Find where the given text appears and provide that cell's center as [x, y] coordinate. 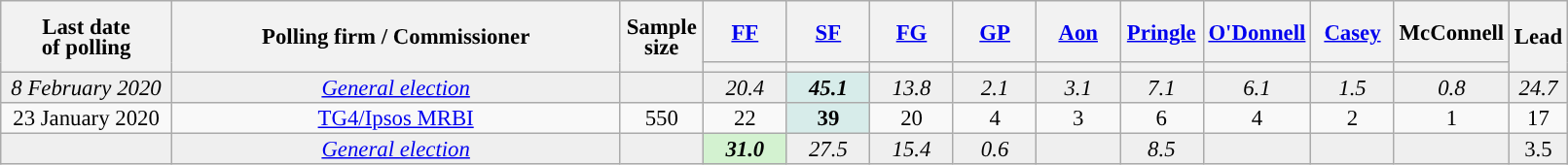
0.6 [995, 149]
GP [995, 31]
6 [1161, 118]
1 [1451, 118]
2 [1353, 118]
TG4/Ipsos MRBI [395, 118]
Aon [1078, 31]
Polling firm / Commissioner [395, 37]
2.1 [995, 88]
Samplesize [662, 37]
17 [1538, 118]
8 February 2020 [87, 88]
8.5 [1161, 149]
0.8 [1451, 88]
6.1 [1258, 88]
Last dateof polling [87, 37]
FG [912, 31]
Casey [1353, 31]
45.1 [828, 88]
20.4 [746, 88]
15.4 [912, 149]
Lead [1538, 37]
22 [746, 118]
20 [912, 118]
39 [828, 118]
7.1 [1161, 88]
McConnell [1451, 31]
23 January 2020 [87, 118]
550 [662, 118]
3 [1078, 118]
SF [828, 31]
O'Donnell [1258, 31]
31.0 [746, 149]
24.7 [1538, 88]
13.8 [912, 88]
1.5 [1353, 88]
3.5 [1538, 149]
Pringle [1161, 31]
FF [746, 31]
27.5 [828, 149]
3.1 [1078, 88]
